For the text-containing cell, return its midpoint in [x, y] coordinate format. 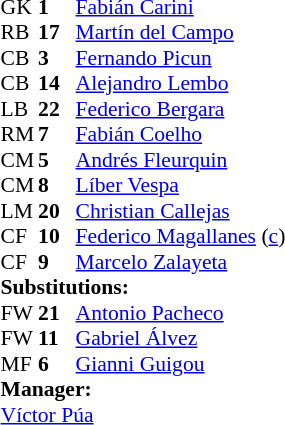
8 [57, 185]
10 [57, 237]
6 [57, 364]
LM [20, 211]
RB [20, 33]
14 [57, 83]
22 [57, 109]
RM [20, 135]
21 [57, 313]
9 [57, 262]
3 [57, 58]
LB [20, 109]
17 [57, 33]
MF [20, 364]
11 [57, 339]
5 [57, 160]
20 [57, 211]
7 [57, 135]
